Scan for the cell matching the given text and deliver its [X, Y] coordinate at center. 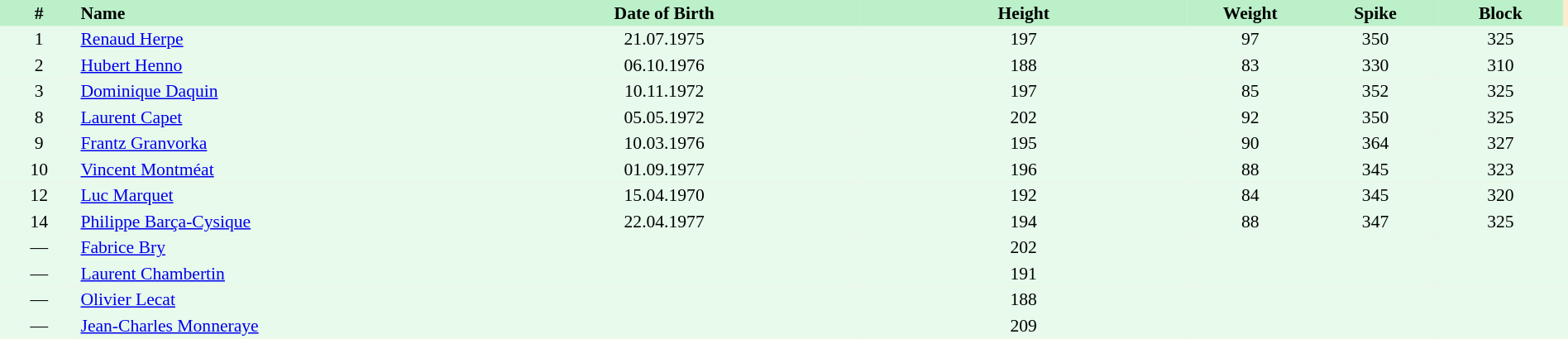
14 [39, 222]
Fabrice Bry [273, 248]
83 [1250, 65]
320 [1500, 195]
327 [1500, 144]
22.04.1977 [664, 222]
Laurent Capet [273, 117]
97 [1250, 40]
1 [39, 40]
330 [1374, 65]
10 [39, 169]
84 [1250, 195]
85 [1250, 91]
Luc Marquet [273, 195]
# [39, 13]
Spike [1374, 13]
310 [1500, 65]
323 [1500, 169]
Hubert Henno [273, 65]
10.11.1972 [664, 91]
8 [39, 117]
Dominique Daquin [273, 91]
Block [1500, 13]
Laurent Chambertin [273, 274]
364 [1374, 144]
90 [1250, 144]
9 [39, 144]
Vincent Montméat [273, 169]
2 [39, 65]
194 [1024, 222]
92 [1250, 117]
21.07.1975 [664, 40]
Jean-Charles Monneraye [273, 326]
06.10.1976 [664, 65]
Olivier Lecat [273, 299]
Frantz Granvorka [273, 144]
3 [39, 91]
10.03.1976 [664, 144]
Name [273, 13]
347 [1374, 222]
Philippe Barça-Cysique [273, 222]
01.09.1977 [664, 169]
209 [1024, 326]
Renaud Herpe [273, 40]
196 [1024, 169]
Height [1024, 13]
05.05.1972 [664, 117]
352 [1374, 91]
Date of Birth [664, 13]
192 [1024, 195]
195 [1024, 144]
15.04.1970 [664, 195]
12 [39, 195]
Weight [1250, 13]
191 [1024, 274]
